From the cell containing the given text, extract its center point as [x, y] coordinate. 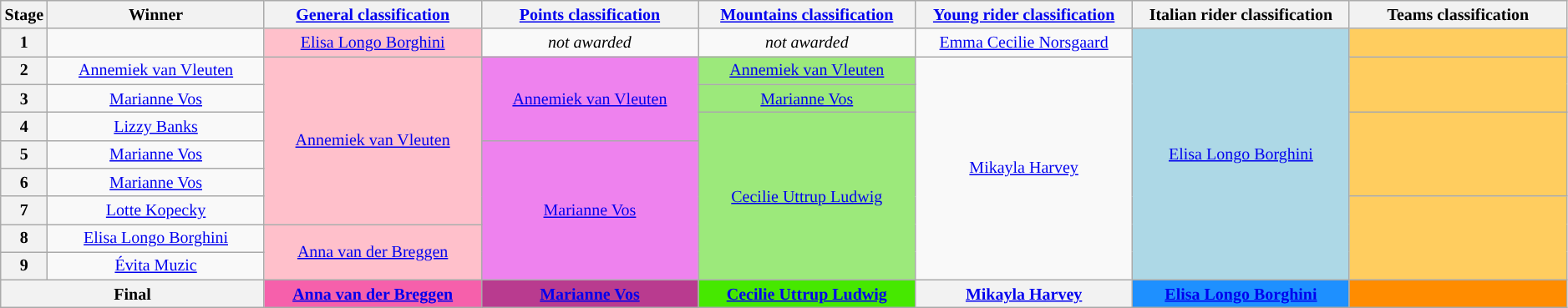
9 [24, 265]
8 [24, 239]
4 [24, 127]
Évita Muzic [155, 265]
5 [24, 154]
7 [24, 210]
Lizzy Banks [155, 127]
Mountains classification [807, 15]
Young rider classification [1024, 15]
Lotte Kopecky [155, 210]
Stage [24, 15]
General classification [373, 15]
Teams classification [1458, 15]
Winner [155, 15]
Points classification [590, 15]
1 [24, 43]
Italian rider classification [1241, 15]
Final [132, 294]
6 [24, 182]
3 [24, 98]
Emma Cecilie Norsgaard [1024, 43]
2 [24, 70]
